Provide the (x, y) coordinate of the cell's center where the given text is located.  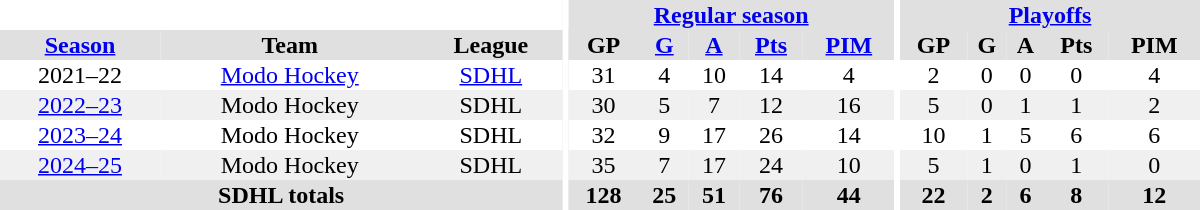
2023–24 (80, 135)
31 (604, 75)
Team (290, 45)
76 (771, 195)
League (490, 45)
51 (714, 195)
30 (604, 105)
2022–23 (80, 105)
8 (1076, 195)
2021–22 (80, 75)
32 (604, 135)
16 (848, 105)
Playoffs (1050, 15)
44 (848, 195)
SDHL totals (281, 195)
2024–25 (80, 165)
24 (771, 165)
Regular season (732, 15)
22 (934, 195)
25 (664, 195)
Season (80, 45)
35 (604, 165)
26 (771, 135)
128 (604, 195)
9 (664, 135)
